Find where the given text appears and provide that cell's center as (x, y) coordinate. 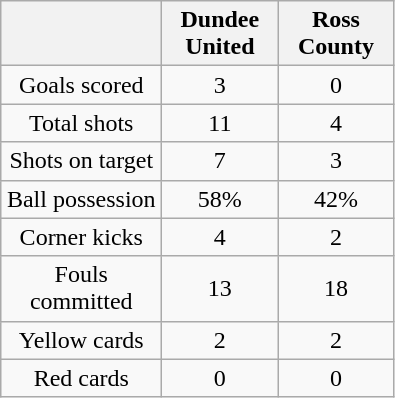
Ball possession (82, 199)
Corner kicks (82, 237)
Shots on target (82, 161)
Fouls committed (82, 288)
11 (220, 123)
Dundee United (220, 34)
13 (220, 288)
Goals scored (82, 85)
Total shots (82, 123)
58% (220, 199)
Yellow cards (82, 340)
18 (336, 288)
7 (220, 161)
42% (336, 199)
Ross County (336, 34)
Red cards (82, 378)
